Extract the (x, y) coordinate from the center of the cell holding the provided text.  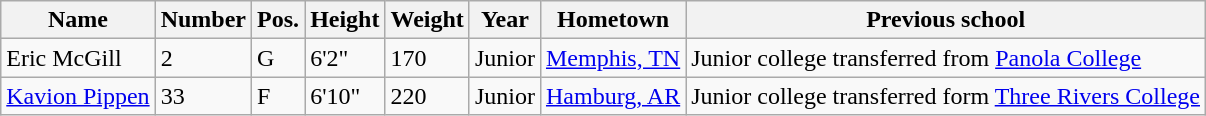
Hometown (612, 20)
Kavion Pippen (78, 96)
Previous school (946, 20)
170 (427, 58)
Junior college transferred from Panola College (946, 58)
6'10" (345, 96)
Weight (427, 20)
Junior college transferred form Three Rivers College (946, 96)
Name (78, 20)
Pos. (278, 20)
220 (427, 96)
2 (203, 58)
33 (203, 96)
6'2" (345, 58)
F (278, 96)
G (278, 58)
Eric McGill (78, 58)
Height (345, 20)
Number (203, 20)
Year (504, 20)
Memphis, TN (612, 58)
Hamburg, AR (612, 96)
